Detect which cell encompasses the target text, then output its (x, y) center coordinate. 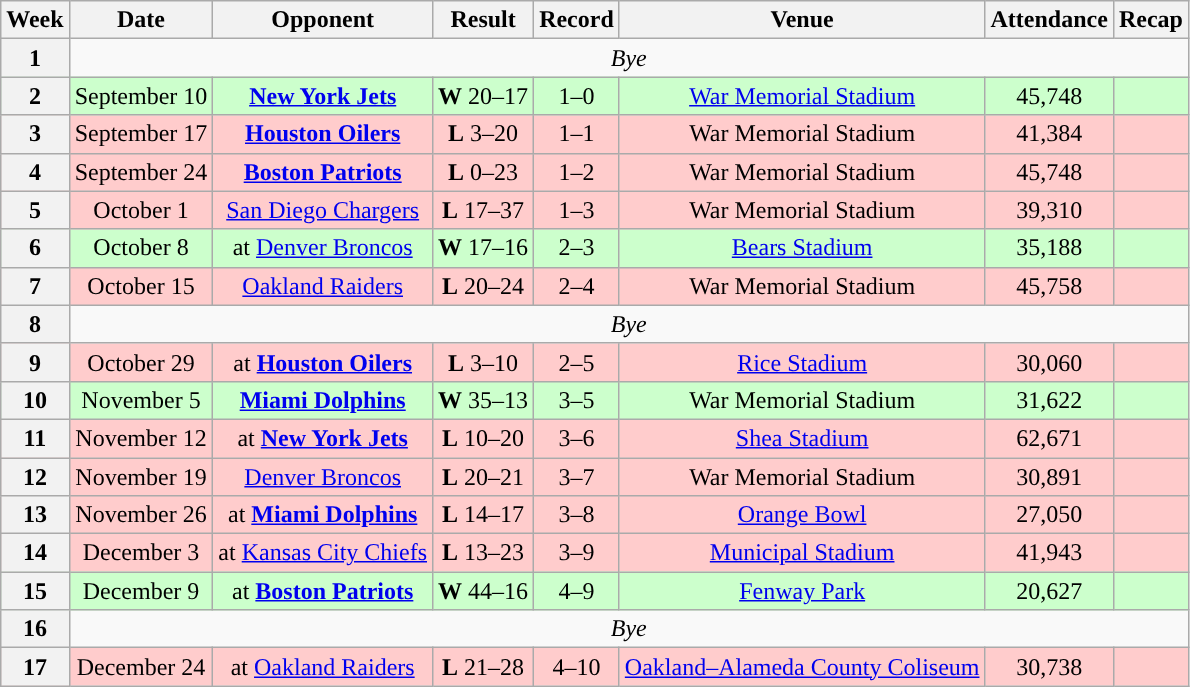
2–5 (577, 362)
L 10–20 (484, 438)
15 (35, 591)
December 24 (141, 667)
L 21–28 (484, 667)
30,891 (1049, 477)
5 (35, 210)
9 (35, 362)
Oakland Raiders (323, 286)
45,758 (1049, 286)
October 15 (141, 286)
35,188 (1049, 248)
41,384 (1049, 134)
New York Jets (323, 96)
Result (484, 20)
1–0 (577, 96)
Attendance (1049, 20)
November 26 (141, 515)
Week (35, 20)
November 5 (141, 400)
at Denver Broncos (323, 248)
11 (35, 438)
4–9 (577, 591)
1 (35, 58)
L 20–24 (484, 286)
Houston Oilers (323, 134)
L 3–10 (484, 362)
30,060 (1049, 362)
Fenway Park (802, 591)
at Boston Patriots (323, 591)
2–3 (577, 248)
Orange Bowl (802, 515)
Boston Patriots (323, 172)
16 (35, 629)
November 12 (141, 438)
at Houston Oilers (323, 362)
Opponent (323, 20)
13 (35, 515)
17 (35, 667)
20,627 (1049, 591)
Bears Stadium (802, 248)
October 1 (141, 210)
W 35–13 (484, 400)
Recap (1150, 20)
39,310 (1049, 210)
3–8 (577, 515)
62,671 (1049, 438)
December 3 (141, 553)
W 44–16 (484, 591)
3–5 (577, 400)
3–6 (577, 438)
W 17–16 (484, 248)
1–3 (577, 210)
at Oakland Raiders (323, 667)
12 (35, 477)
October 29 (141, 362)
1–2 (577, 172)
Shea Stadium (802, 438)
3–7 (577, 477)
L 17–37 (484, 210)
Venue (802, 20)
L 14–17 (484, 515)
November 19 (141, 477)
San Diego Chargers (323, 210)
7 (35, 286)
8 (35, 324)
2–4 (577, 286)
Record (577, 20)
6 (35, 248)
Oakland–Alameda County Coliseum (802, 667)
3 (35, 134)
Denver Broncos (323, 477)
Date (141, 20)
3–9 (577, 553)
4–10 (577, 667)
L 13–23 (484, 553)
10 (35, 400)
October 8 (141, 248)
L 3–20 (484, 134)
4 (35, 172)
1–1 (577, 134)
December 9 (141, 591)
W 20–17 (484, 96)
September 17 (141, 134)
2 (35, 96)
L 0–23 (484, 172)
September 10 (141, 96)
41,943 (1049, 553)
27,050 (1049, 515)
31,622 (1049, 400)
Miami Dolphins (323, 400)
at Miami Dolphins (323, 515)
L 20–21 (484, 477)
at New York Jets (323, 438)
14 (35, 553)
September 24 (141, 172)
30,738 (1049, 667)
Rice Stadium (802, 362)
at Kansas City Chiefs (323, 553)
Municipal Stadium (802, 553)
